Pinpoint the cell where the given text exists, returning its (x, y) midpoint coordinate. 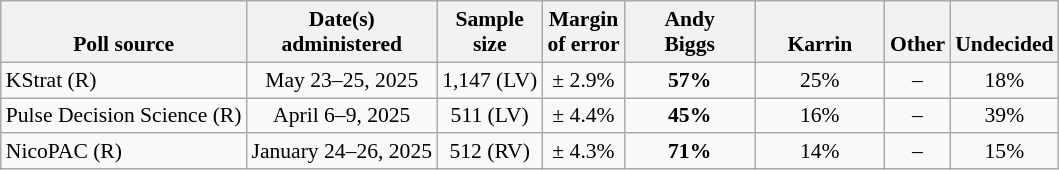
45% (690, 116)
Poll source (124, 32)
511 (LV) (490, 116)
April 6–9, 2025 (342, 116)
Date(s)administered (342, 32)
Undecided (1004, 32)
Karrin (820, 32)
Samplesize (490, 32)
± 4.4% (583, 116)
14% (820, 152)
KStrat (R) (124, 80)
AndyBiggs (690, 32)
39% (1004, 116)
71% (690, 152)
May 23–25, 2025 (342, 80)
57% (690, 80)
± 4.3% (583, 152)
16% (820, 116)
18% (1004, 80)
± 2.9% (583, 80)
Other (918, 32)
25% (820, 80)
15% (1004, 152)
Marginof error (583, 32)
512 (RV) (490, 152)
Pulse Decision Science (R) (124, 116)
NicoPAC (R) (124, 152)
1,147 (LV) (490, 80)
January 24–26, 2025 (342, 152)
